Locate the cell with the specified text and output its [X, Y] center coordinate. 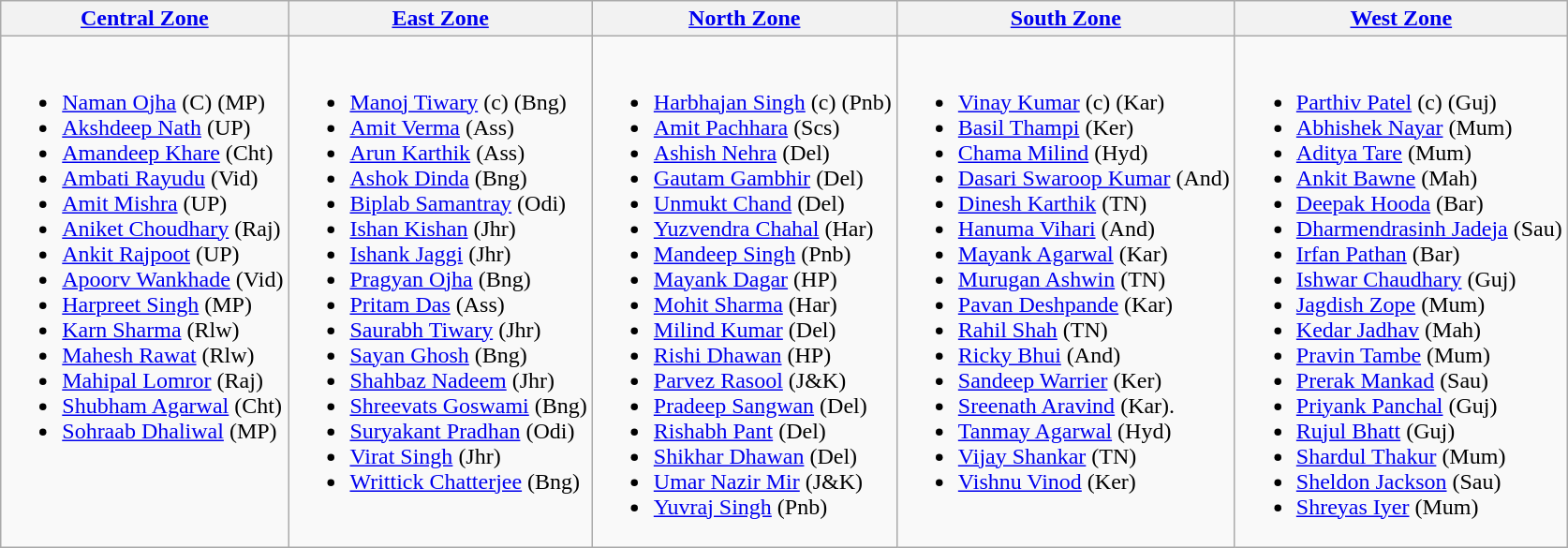
Central Zone [144, 19]
North Zone [744, 19]
South Zone [1066, 19]
West Zone [1401, 19]
East Zone [440, 19]
